Determine the (x, y) coordinate at the center of the cell enclosing the given text.  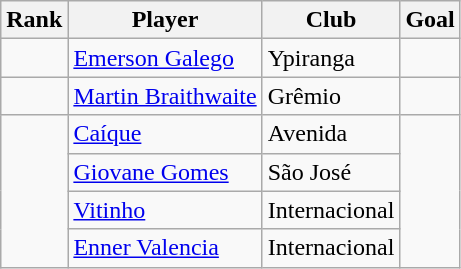
Player (165, 20)
Goal (430, 20)
Enner Valencia (165, 248)
Emerson Galego (165, 58)
Caíque (165, 134)
Ypiranga (331, 58)
Giovane Gomes (165, 172)
Club (331, 20)
Martin Braithwaite (165, 96)
Grêmio (331, 96)
Vitinho (165, 210)
Rank (34, 20)
São José (331, 172)
Avenida (331, 134)
